From the cell containing the given text, extract its center point as (x, y) coordinate. 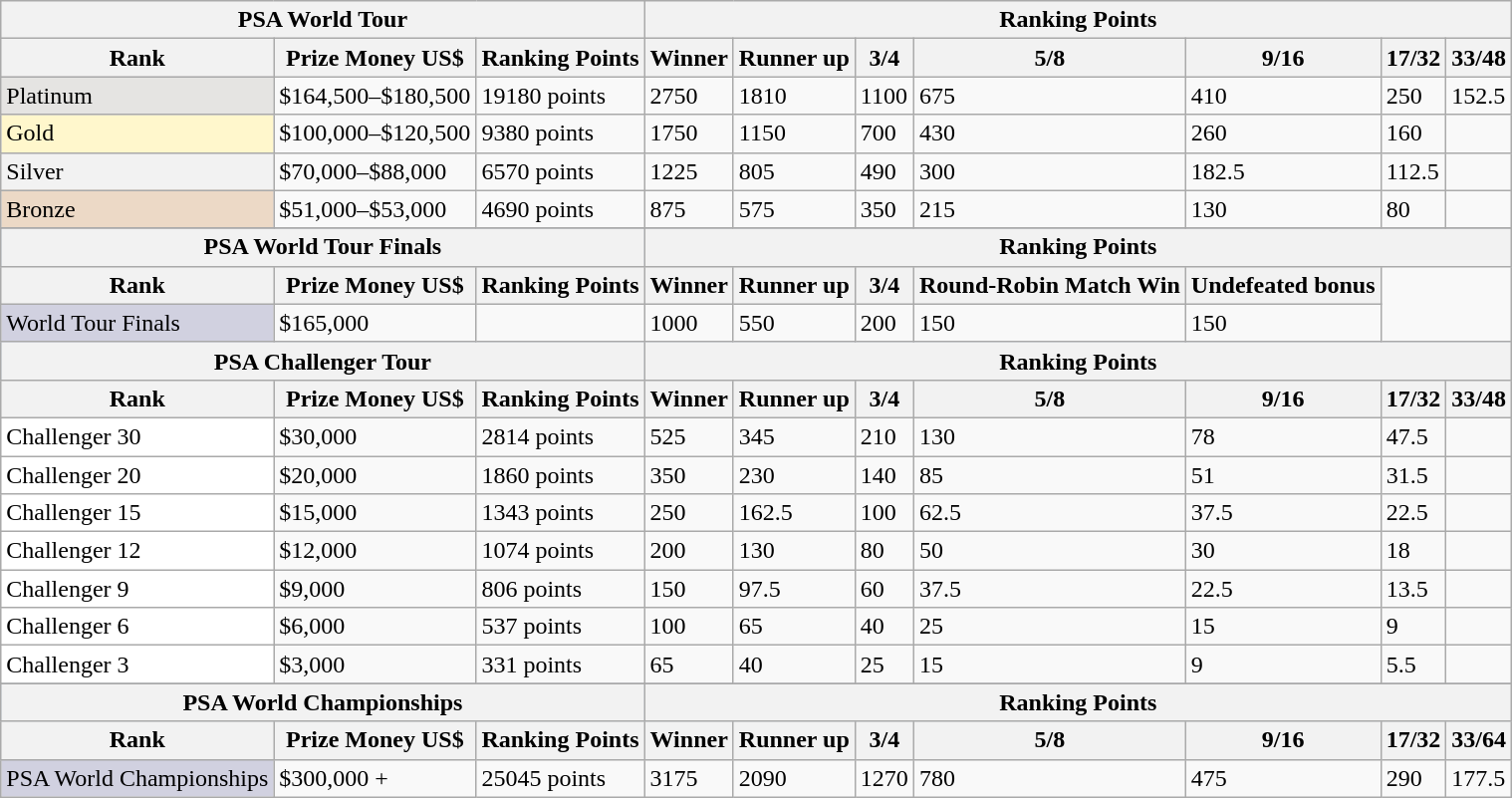
$30,000 (375, 436)
1810 (794, 96)
4690 points (560, 209)
3175 (689, 778)
345 (794, 436)
475 (1283, 778)
60 (884, 589)
$300,000 + (375, 778)
1860 points (560, 475)
$70,000–$88,000 (375, 171)
300 (1050, 171)
50 (1050, 551)
780 (1050, 778)
Challenger 15 (137, 513)
Platinum (137, 96)
290 (1413, 778)
1750 (689, 133)
51 (1283, 475)
Challenger 6 (137, 627)
$6,000 (375, 627)
Challenger 30 (137, 436)
Round-Robin Match Win (1050, 285)
$164,500–$180,500 (375, 96)
PSA World Tour Finals (323, 247)
6570 points (560, 171)
$15,000 (375, 513)
85 (1050, 475)
47.5 (1413, 436)
25045 points (560, 778)
182.5 (1283, 171)
PSA Challenger Tour (323, 361)
490 (884, 171)
97.5 (794, 589)
$12,000 (375, 551)
Challenger 3 (137, 665)
33/64 (1479, 740)
$100,000–$120,500 (375, 133)
2814 points (560, 436)
1150 (794, 133)
700 (884, 133)
Bronze (137, 209)
19180 points (560, 96)
112.5 (1413, 171)
Undefeated bonus (1283, 285)
2090 (794, 778)
160 (1413, 133)
410 (1283, 96)
$165,000 (375, 323)
806 points (560, 589)
1074 points (560, 551)
Challenger 20 (137, 475)
Gold (137, 133)
260 (1283, 133)
$51,000–$53,000 (375, 209)
177.5 (1479, 778)
537 points (560, 627)
Challenger 9 (137, 589)
18 (1413, 551)
Challenger 12 (137, 551)
1270 (884, 778)
525 (689, 436)
78 (1283, 436)
805 (794, 171)
162.5 (794, 513)
215 (1050, 209)
575 (794, 209)
1000 (689, 323)
1225 (689, 171)
675 (1050, 96)
550 (794, 323)
140 (884, 475)
$20,000 (375, 475)
1343 points (560, 513)
230 (794, 475)
62.5 (1050, 513)
30 (1283, 551)
5.5 (1413, 665)
875 (689, 209)
$9,000 (375, 589)
Silver (137, 171)
$3,000 (375, 665)
13.5 (1413, 589)
World Tour Finals (137, 323)
331 points (560, 665)
430 (1050, 133)
31.5 (1413, 475)
152.5 (1479, 96)
1100 (884, 96)
210 (884, 436)
2750 (689, 96)
9380 points (560, 133)
PSA World Tour (323, 20)
